Return the (X, Y) coordinate for the center point of the cell that contains the specified text.  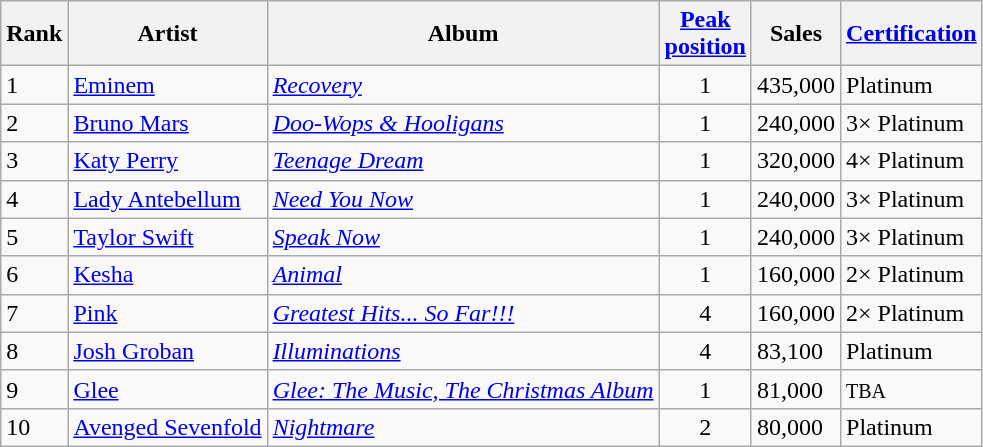
435,000 (796, 85)
Album (463, 34)
Taylor Swift (168, 237)
Nightmare (463, 427)
4× Platinum (912, 161)
Avenged Sevenfold (168, 427)
Josh Groban (168, 351)
Doo-Wops & Hooligans (463, 123)
TBA (912, 389)
10 (34, 427)
Peakposition (705, 34)
7 (34, 313)
Speak Now (463, 237)
81,000 (796, 389)
320,000 (796, 161)
Bruno Mars (168, 123)
Rank (34, 34)
Lady Antebellum (168, 199)
Pink (168, 313)
5 (34, 237)
83,100 (796, 351)
3 (34, 161)
Certification (912, 34)
Artist (168, 34)
Recovery (463, 85)
Eminem (168, 85)
80,000 (796, 427)
Kesha (168, 275)
Greatest Hits... So Far!!! (463, 313)
Glee: The Music, The Christmas Album (463, 389)
6 (34, 275)
Katy Perry (168, 161)
Glee (168, 389)
Animal (463, 275)
8 (34, 351)
Need You Now (463, 199)
Sales (796, 34)
Illuminations (463, 351)
Teenage Dream (463, 161)
9 (34, 389)
